Scan for the cell matching the given text and deliver its [X, Y] coordinate at center. 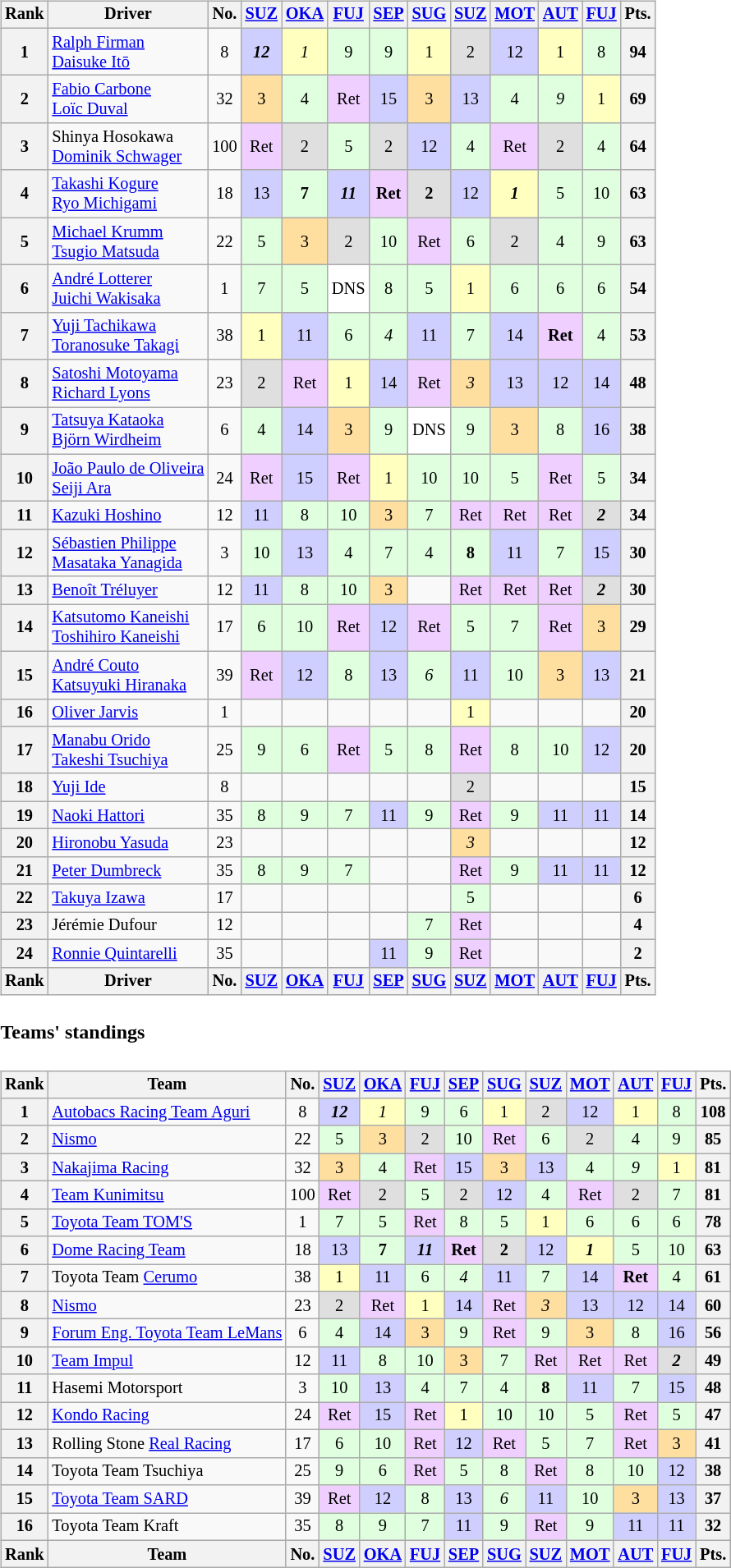
Yuji Tachikawa Toranosuke Takagi [128, 336]
Team Kunimitsu [168, 1195]
56 [713, 1333]
Shinya Hosokawa Dominik Schwager [128, 147]
André Lotterer Juichi Wakisaka [128, 289]
54 [638, 289]
64 [638, 147]
Team Impul [168, 1361]
37 [713, 1499]
Fabio Carbone Loïc Duval [128, 99]
85 [713, 1139]
Dome Racing Team [168, 1250]
Toyota Team Cerumo [168, 1278]
Sébastien Philippe Masataka Yanagida [128, 553]
Takuya Izawa [128, 898]
Yuji Ide [128, 787]
78 [713, 1222]
Ralph Firman Daisuke Itō [128, 52]
André Couto Katsuyuki Hiranaka [128, 675]
Ronnie Quintarelli [128, 953]
João Paulo de Oliveira Seiji Ara [128, 478]
47 [713, 1416]
108 [713, 1112]
Takashi Kogure Ryo Michigami [128, 194]
Toyota Team Tsuchiya [168, 1471]
Jérémie Dufour [128, 926]
60 [713, 1305]
49 [713, 1361]
Manabu Orido Takeshi Tsuchiya [128, 750]
Kazuki Hoshino [128, 516]
Toyota Team SARD [168, 1499]
Tatsuya Kataoka Björn Wirdheim [128, 431]
94 [638, 52]
Nakajima Racing [168, 1167]
Oliver Jarvis [128, 713]
Toyota Team TOM'S [168, 1222]
Satoshi Motoyama Richard Lyons [128, 383]
Michael Krumm Tsugio Matsuda [128, 241]
Peter Dumbreck [128, 870]
Hironobu Yasuda [128, 843]
41 [713, 1444]
Autobacs Racing Team Aguri [168, 1112]
Forum Eng. Toyota Team LeMans [168, 1333]
Rolling Stone Real Racing [168, 1444]
69 [638, 99]
Katsutomo Kaneishi Toshihiro Kaneishi [128, 628]
53 [638, 336]
Naoki Hattori [128, 815]
61 [713, 1278]
Hasemi Motorsport [168, 1388]
Benoît Tréluyer [128, 590]
Toyota Team Kraft [168, 1526]
Kondo Racing [168, 1416]
29 [638, 628]
19 [25, 815]
